Pinpoint the cell where the given text exists, returning its (X, Y) midpoint coordinate. 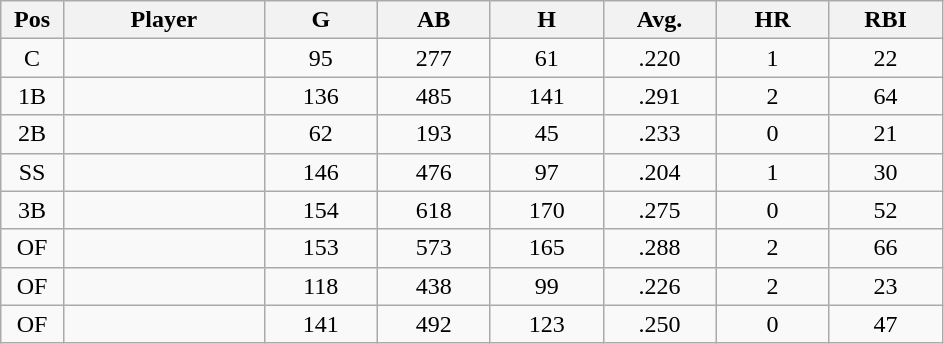
618 (434, 210)
H (546, 20)
438 (434, 286)
476 (434, 172)
.291 (660, 96)
61 (546, 58)
C (32, 58)
.233 (660, 134)
.226 (660, 286)
47 (886, 324)
573 (434, 248)
G (320, 20)
.275 (660, 210)
64 (886, 96)
52 (886, 210)
Pos (32, 20)
.220 (660, 58)
123 (546, 324)
RBI (886, 20)
21 (886, 134)
66 (886, 248)
.250 (660, 324)
97 (546, 172)
193 (434, 134)
30 (886, 172)
.204 (660, 172)
136 (320, 96)
3B (32, 210)
146 (320, 172)
.288 (660, 248)
154 (320, 210)
165 (546, 248)
277 (434, 58)
1B (32, 96)
Avg. (660, 20)
AB (434, 20)
95 (320, 58)
62 (320, 134)
485 (434, 96)
23 (886, 286)
118 (320, 286)
45 (546, 134)
2B (32, 134)
SS (32, 172)
HR (772, 20)
Player (164, 20)
99 (546, 286)
492 (434, 324)
170 (546, 210)
22 (886, 58)
153 (320, 248)
